Locate the cell with the specified text and output its [X, Y] center coordinate. 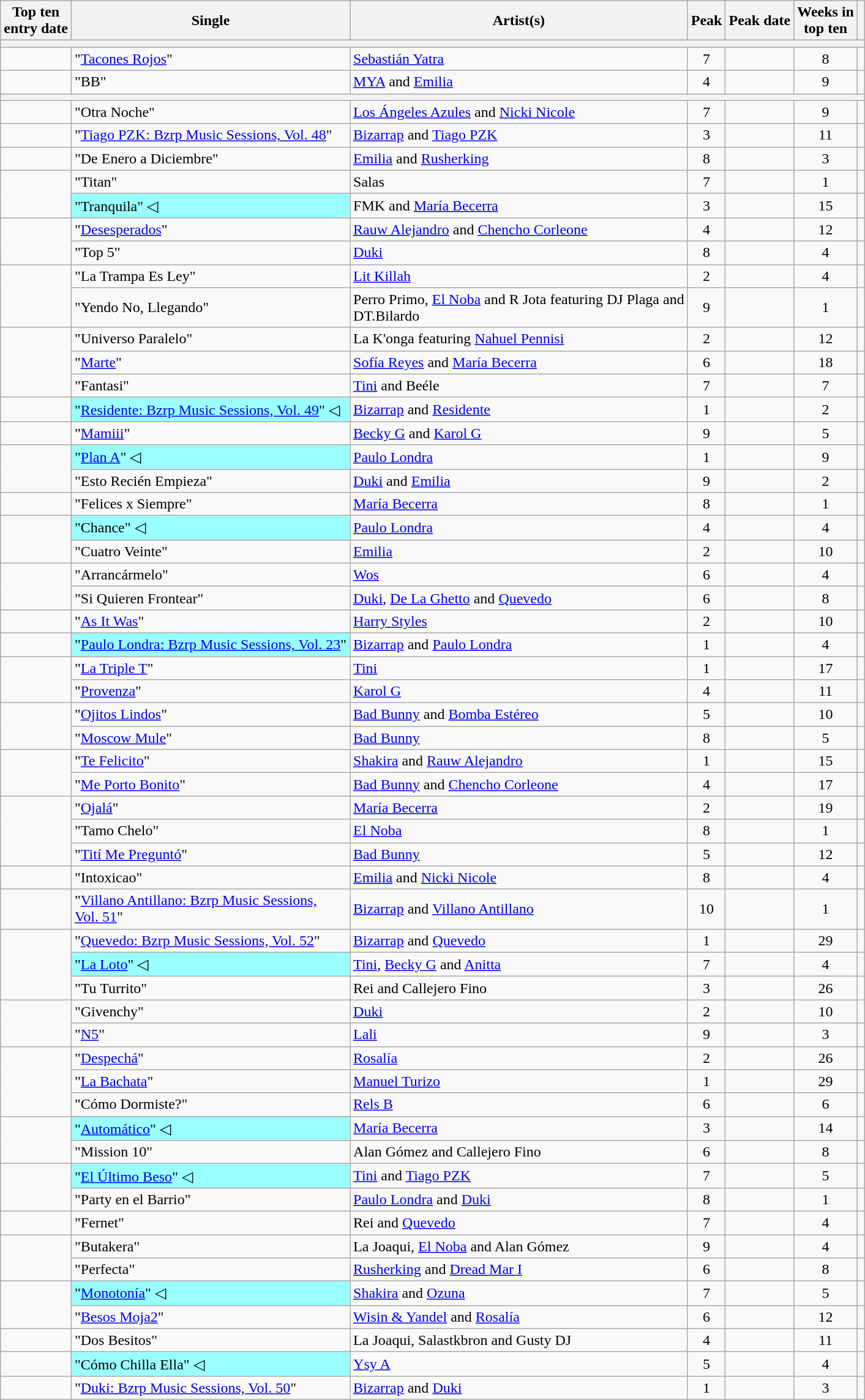
"Ojalá" [211, 808]
La Joaqui, Salastkbron and Gusty DJ [519, 1340]
"Ojitos Lindos" [211, 715]
"Provenza" [211, 691]
Emilia and Nicki Nicole [519, 877]
FMK and María Becerra [519, 206]
"Givenchy" [211, 1011]
Tini and Beéle [519, 385]
Weeks intop ten [826, 21]
"Cómo Chilla Ella" ◁ [211, 1364]
Rels B [519, 1104]
"La Trampa Es Ley" [211, 276]
14 [826, 1128]
Tini, Becky G and Anitta [519, 964]
Peak [706, 21]
Tini and Tiago PZK [519, 1176]
"Villano Antillano: Bzrp Music Sessions,Vol. 51" [211, 909]
19 [826, 808]
"Top 5" [211, 253]
Rosalía [519, 1058]
Emilia and Rusherking [519, 158]
"Cuatro Veinte" [211, 551]
Alan Gómez and Callejero Fino [519, 1152]
Wisin & Yandel and Rosalía [519, 1317]
"Tití Me Preguntó" [211, 854]
Duki, De La Ghetto and Quevedo [519, 598]
El Noba [519, 831]
"Quevedo: Bzrp Music Sessions, Vol. 52" [211, 940]
Rei and Quevedo [519, 1223]
"Dos Besitos" [211, 1340]
"Intoxicao" [211, 877]
Top tenentry date [36, 21]
"Arrancármelo" [211, 575]
Rauw Alejandro and Chencho Corleone [519, 229]
Sebastián Yatra [519, 59]
"Desesperados" [211, 229]
Harry Styles [519, 621]
Paulo Londra and Duki [519, 1199]
"La Loto" ◁ [211, 964]
"Perfecta" [211, 1270]
"Duki: Bzrp Music Sessions, Vol. 50" [211, 1388]
"Besos Moja2" [211, 1317]
Bad Bunny and Bomba Estéreo [519, 715]
Bizarrap and Paulo Londra [519, 644]
Bizarrap and Tiago PZK [519, 135]
Duki and Emilia [519, 480]
Becky G and Karol G [519, 433]
Emilia [519, 551]
Manuel Turizo [519, 1081]
"Residente: Bzrp Music Sessions, Vol. 49" ◁ [211, 409]
"La Triple T" [211, 668]
"La Bachata" [211, 1081]
"El Último Beso" ◁ [211, 1176]
"Despechá" [211, 1058]
Shakira and Ozuna [519, 1294]
"Fernet" [211, 1223]
Lali [519, 1035]
"Moscow Mule" [211, 738]
Bizarrap and Quevedo [519, 940]
Perro Primo, El Noba and R Jota featuring DJ Plaga andDT.Bilardo [519, 307]
"Party en el Barrio" [211, 1199]
"Monotonía" ◁ [211, 1294]
"As It Was" [211, 621]
"Tacones Rojos" [211, 59]
Shakira and Rauw Alejandro [519, 761]
"Te Felicito" [211, 761]
"Fantasi" [211, 385]
Lit Killah [519, 276]
Ysy A [519, 1364]
"Titan" [211, 182]
"Butakera" [211, 1246]
Bizarrap and Duki [519, 1388]
La Joaqui, El Noba and Alan Gómez [519, 1246]
Los Ángeles Azules and Nicki Nicole [519, 112]
"Tiago PZK: Bzrp Music Sessions, Vol. 48" [211, 135]
"Marte" [211, 362]
"Tu Turrito" [211, 988]
"Felices x Siempre" [211, 504]
"Chance" ◁ [211, 528]
Salas [519, 182]
"Tamo Chelo" [211, 831]
"Tranquila" ◁ [211, 206]
"Paulo Londra: Bzrp Music Sessions, Vol. 23" [211, 644]
Tini [519, 668]
Bizarrap and Residente [519, 409]
"Cómo Dormiste?" [211, 1104]
Rei and Callejero Fino [519, 988]
"N5" [211, 1035]
Artist(s) [519, 21]
"BB" [211, 82]
"Si Quieren Frontear" [211, 598]
"Universo Paralelo" [211, 339]
18 [826, 362]
Karol G [519, 691]
"Yendo No, Llegando" [211, 307]
"Plan A" ◁ [211, 457]
"Otra Noche" [211, 112]
"Esto Recién Empieza" [211, 480]
La K'onga featuring Nahuel Pennisi [519, 339]
"De Enero a Diciembre" [211, 158]
Wos [519, 575]
"Mamiii" [211, 433]
"Automático" ◁ [211, 1128]
Peak date [760, 21]
Sofía Reyes and María Becerra [519, 362]
Bad Bunny and Chencho Corleone [519, 784]
Bizarrap and Villano Antillano [519, 909]
"Mission 10" [211, 1152]
Rusherking and Dread Mar I [519, 1270]
Single [211, 21]
"Me Porto Bonito" [211, 784]
MYA and Emilia [519, 82]
